Pinpoint the cell where the given text exists, returning its [X, Y] midpoint coordinate. 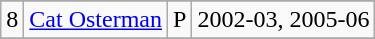
Cat Osterman [96, 20]
8 [12, 20]
2002-03, 2005-06 [284, 20]
P [180, 20]
